Find where the given text appears and provide that cell's center as (X, Y) coordinate. 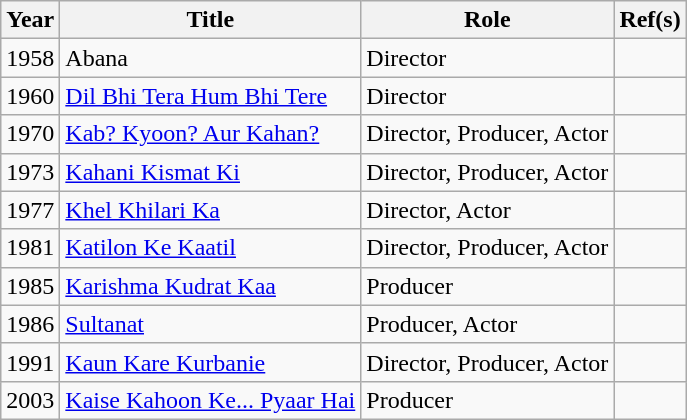
1991 (30, 362)
1960 (30, 96)
Abana (210, 58)
Director, Actor (488, 210)
Kaun Kare Kurbanie (210, 362)
Kahani Kismat Ki (210, 172)
1970 (30, 134)
1985 (30, 286)
Kaise Kahoon Ke... Pyaar Hai (210, 400)
Title (210, 20)
1958 (30, 58)
Role (488, 20)
Kab? Kyoon? Aur Kahan? (210, 134)
2003 (30, 400)
1986 (30, 324)
1981 (30, 248)
Katilon Ke Kaatil (210, 248)
Khel Khilari Ka (210, 210)
Producer, Actor (488, 324)
Ref(s) (650, 20)
1973 (30, 172)
Sultanat (210, 324)
Dil Bhi Tera Hum Bhi Tere (210, 96)
1977 (30, 210)
Karishma Kudrat Kaa (210, 286)
Year (30, 20)
